Output the [X, Y] coordinate of the center of the cell containing the given text.  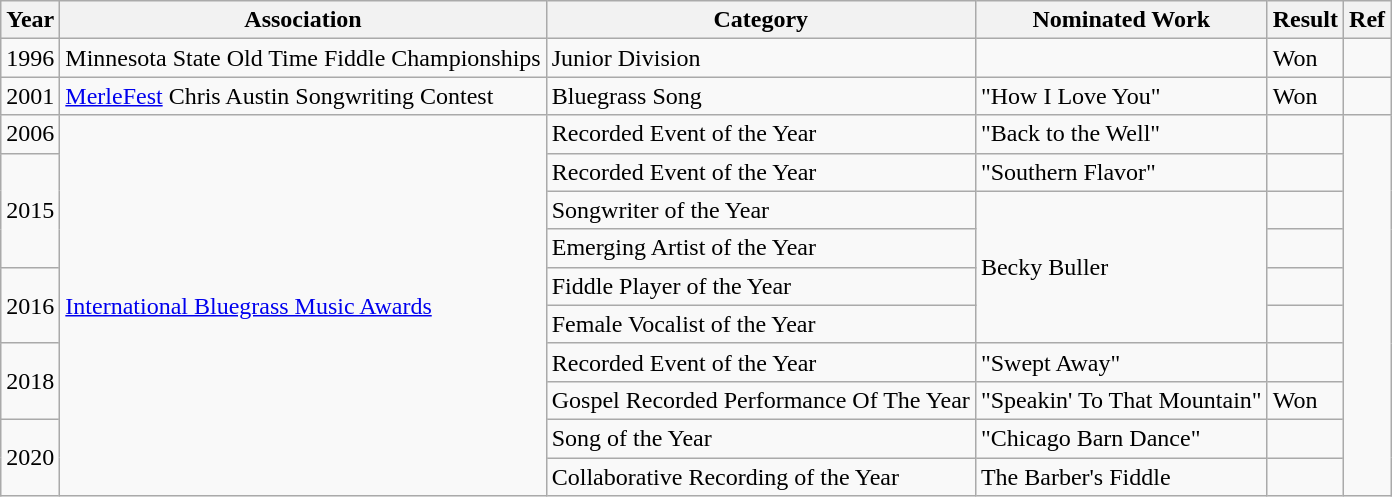
Ref [1368, 20]
Association [303, 20]
Nominated Work [1121, 20]
Gospel Recorded Performance Of The Year [760, 400]
"Swept Away" [1121, 362]
"Speakin' To That Mountain" [1121, 400]
MerleFest Chris Austin Songwriting Contest [303, 96]
Minnesota State Old Time Fiddle Championships [303, 58]
"Southern Flavor" [1121, 172]
2006 [30, 134]
Song of the Year [760, 438]
Year [30, 20]
"Back to the Well" [1121, 134]
Bluegrass Song [760, 96]
Emerging Artist of the Year [760, 248]
"Chicago Barn Dance" [1121, 438]
Becky Buller [1121, 267]
Female Vocalist of the Year [760, 324]
2016 [30, 305]
Songwriter of the Year [760, 210]
Collaborative Recording of the Year [760, 477]
2015 [30, 210]
"How I Love You" [1121, 96]
Junior Division [760, 58]
The Barber's Fiddle [1121, 477]
1996 [30, 58]
International Bluegrass Music Awards [303, 306]
2001 [30, 96]
Fiddle Player of the Year [760, 286]
Result [1305, 20]
2020 [30, 457]
Category [760, 20]
2018 [30, 381]
